Locate the cell with the specified text and output its (X, Y) center coordinate. 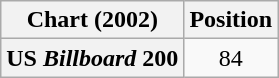
Position (231, 20)
US Billboard 200 (92, 58)
84 (231, 58)
Chart (2002) (92, 20)
